Find where the given text appears and provide that cell's center as [X, Y] coordinate. 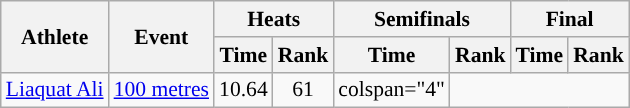
10.64 [244, 90]
Liaquat Ali [55, 90]
Event [162, 36]
Heats [274, 19]
61 [304, 90]
100 metres [162, 90]
Athlete [55, 36]
Final [570, 19]
colspan="4" [392, 90]
Semifinals [422, 19]
